Scan for the cell matching the given text and deliver its (x, y) coordinate at center. 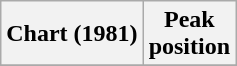
Chart (1981) (72, 34)
Peakposition (189, 34)
